Find where the given text appears and provide that cell's center as [x, y] coordinate. 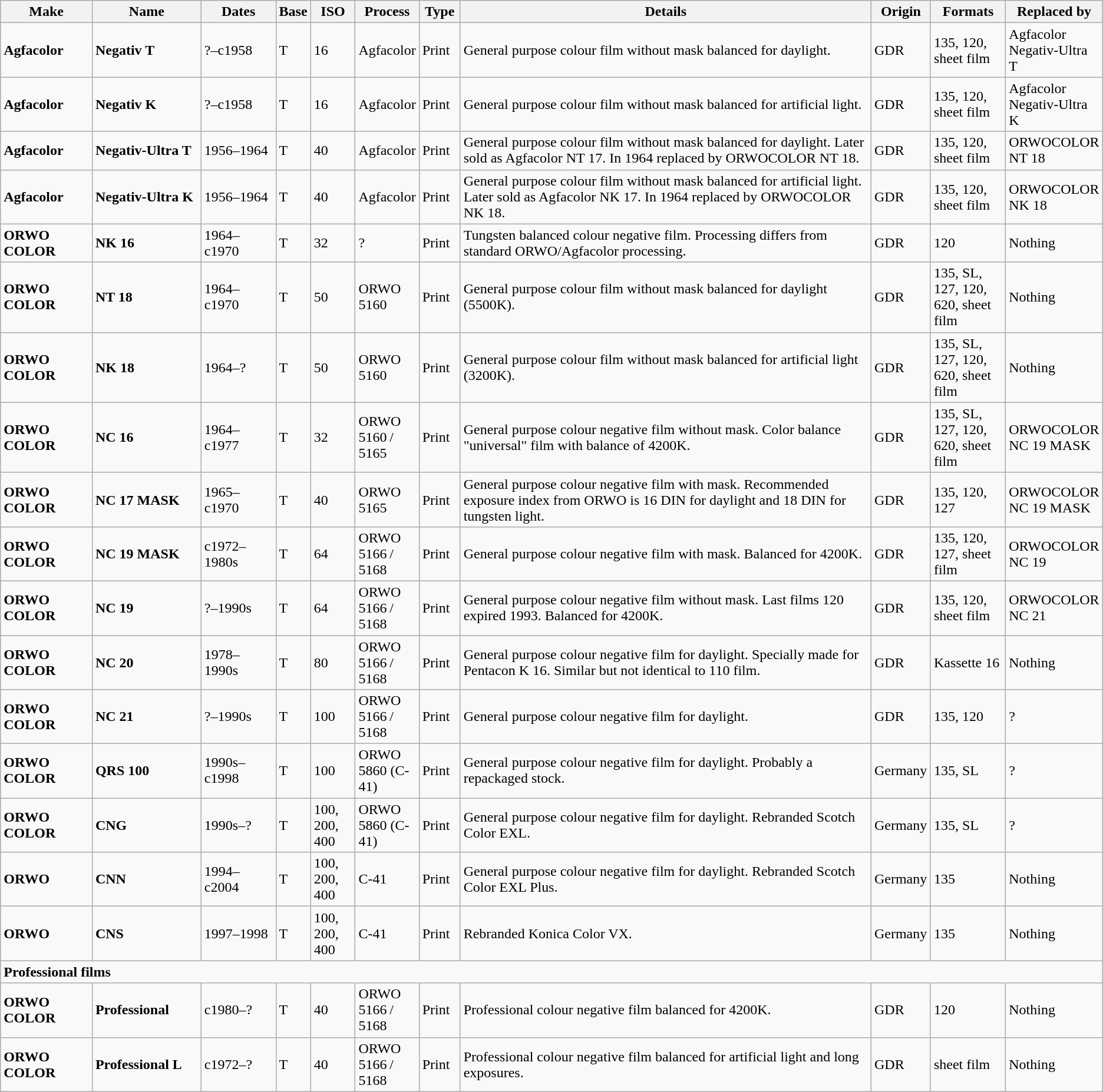
135, 120 [967, 717]
ORWOCOLOR NC 19 [1055, 554]
General purpose colour film without mask balanced for artificial light. Later sold as Agfacolor NK 17. In 1964 replaced by ORWOCOLOR NK 18. [666, 197]
135, 120, 127, sheet film [967, 554]
General purpose colour negative film without mask. Last films 120 expired 1993. Balanced for 4200K. [666, 608]
General purpose colour film without mask balanced for artificial light (3200K). [666, 368]
NC 21 [146, 717]
Professional films [551, 972]
Negativ-Ultra T [146, 151]
ORWO 5165 [387, 499]
NK 18 [146, 368]
1994–c2004 [238, 879]
Negativ K [146, 104]
1964–c1977 [238, 437]
c1972–? [238, 1064]
Details [666, 12]
Dates [238, 12]
General purpose colour film without mask balanced for artificial light. [666, 104]
1964–? [238, 368]
NC 20 [146, 662]
NC 19 [146, 608]
Rebranded Konica Color VX. [666, 934]
CNS [146, 934]
NT 18 [146, 297]
General purpose colour film without mask balanced for daylight. Later sold as Agfacolor NT 17. In 1964 replaced by ORWOCOLOR NT 18. [666, 151]
Professional L [146, 1064]
General purpose colour negative film for daylight. [666, 717]
Process [387, 12]
135, 120, 127 [967, 499]
Kassette 16 [967, 662]
1978–1990s [238, 662]
c1972–1980s [238, 554]
sheet film [967, 1064]
Tungsten balanced colour negative film. Processing differs from standard ORWO/Agfacolor processing. [666, 243]
Name [146, 12]
Professional colour negative film balanced for 4200K. [666, 1010]
ORWOCOLOR NK 18 [1055, 197]
1990s–c1998 [238, 771]
c1980–? [238, 1010]
Agfacolor Negativ-Ultra T [1055, 50]
General purpose colour negative film for daylight. Probably a repackaged stock. [666, 771]
NC 19 MASK [146, 554]
ISO [333, 12]
80 [333, 662]
QRS 100 [146, 771]
Professional [146, 1010]
Agfacolor Negativ-Ultra K [1055, 104]
Base [293, 12]
General purpose colour negative film with mask. Balanced for 4200K. [666, 554]
General purpose colour negative film for daylight. Rebranded Scotch Color EXL Plus. [666, 879]
Origin [900, 12]
Replaced by [1055, 12]
CNN [146, 879]
ORWOCOLOR NT 18 [1055, 151]
1997–1998 [238, 934]
General purpose colour negative film for daylight. Rebranded Scotch Color EXL. [666, 825]
NC 16 [146, 437]
1990s–? [238, 825]
Negativ T [146, 50]
Negativ-Ultra K [146, 197]
ORWOCOLOR NC 21 [1055, 608]
General purpose colour film without mask balanced for daylight. [666, 50]
ORWO 5160 / 5165 [387, 437]
General purpose colour negative film for daylight. Specially made for Pentacon K 16. Similar but not identical to 110 film. [666, 662]
CNG [146, 825]
General purpose colour film without mask balanced for daylight (5500K). [666, 297]
Professional colour negative film balanced for artificial light and long exposures. [666, 1064]
NC 17 MASK [146, 499]
General purpose colour negative film with mask. Recommended exposure index from ORWO is 16 DIN for daylight and 18 DIN for tungsten light. [666, 499]
NK 16 [146, 243]
Type [440, 12]
1965–c1970 [238, 499]
General purpose colour negative film without mask. Color balance "universal" film with balance of 4200K. [666, 437]
Make [47, 12]
Formats [967, 12]
